Find where the given text appears and provide that cell's center as [x, y] coordinate. 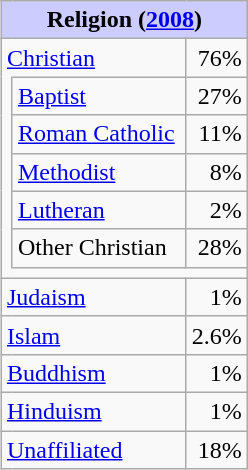
Christian [94, 58]
76% [216, 58]
2.6% [216, 335]
Judaism [94, 297]
Other Christian [99, 248]
Methodist [99, 172]
8% [216, 172]
Religion (2008) [124, 20]
Unaffiliated [94, 449]
Baptist [99, 96]
Islam [94, 335]
18% [216, 449]
11% [216, 134]
28% [216, 248]
27% [216, 96]
Lutheran [99, 210]
Roman Catholic [99, 134]
Buddhism [94, 373]
2% [216, 210]
Hinduism [94, 411]
